Provide the [X, Y] coordinate of the cell's center where the given text is located.  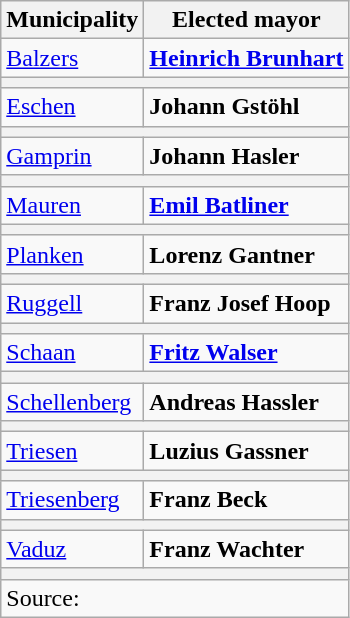
Fritz Walser [246, 353]
Balzers [72, 58]
Vaduz [72, 549]
Andreas Hassler [246, 402]
Johann Hasler [246, 156]
Schaan [72, 353]
Johann Gstöhl [246, 107]
Municipality [72, 20]
Luzius Gassner [246, 451]
Schellenberg [72, 402]
Lorenz Gantner [246, 254]
Eschen [72, 107]
Triesenberg [72, 500]
Franz Beck [246, 500]
Planken [72, 254]
Emil Batliner [246, 205]
Heinrich Brunhart [246, 58]
Gamprin [72, 156]
Elected mayor [246, 20]
Source: [175, 598]
Ruggell [72, 303]
Mauren [72, 205]
Franz Josef Hoop [246, 303]
Triesen [72, 451]
Franz Wachter [246, 549]
